Identify which cell holds the provided text, then report its [x, y] central coordinate. 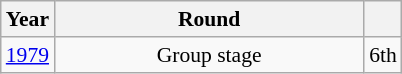
Round [209, 19]
Year [28, 19]
Group stage [209, 55]
6th [383, 55]
1979 [28, 55]
